Provide the [X, Y] coordinate of the cell's center where the given text is located.  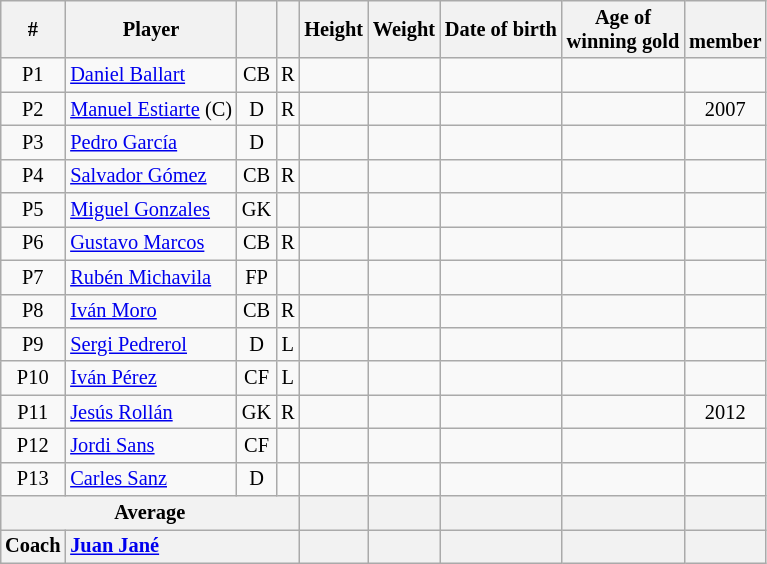
Juan Jané [182, 546]
FP [256, 277]
Sergi Pedrerol [151, 344]
Date of birth [501, 29]
Pedro García [151, 142]
P8 [32, 311]
P5 [32, 210]
P7 [32, 277]
P13 [32, 479]
P3 [32, 142]
2012 [725, 412]
Miguel Gonzales [151, 210]
Age ofwinning gold [623, 29]
# [32, 29]
Iván Moro [151, 311]
P10 [32, 378]
Daniel Ballart [151, 75]
2007 [725, 109]
P12 [32, 445]
Height [334, 29]
P1 [32, 75]
P6 [32, 243]
Iván Pérez [151, 378]
P4 [32, 176]
Weight [404, 29]
Rubén Michavila [151, 277]
Manuel Estiarte (C) [151, 109]
Gustavo Marcos [151, 243]
Coach [32, 546]
Jesús Rollán [151, 412]
P9 [32, 344]
P2 [32, 109]
Salvador Gómez [151, 176]
Carles Sanz [151, 479]
P11 [32, 412]
member [725, 29]
Average [150, 513]
Player [151, 29]
Jordi Sans [151, 445]
